Output the (X, Y) coordinate of the center of the cell containing the given text.  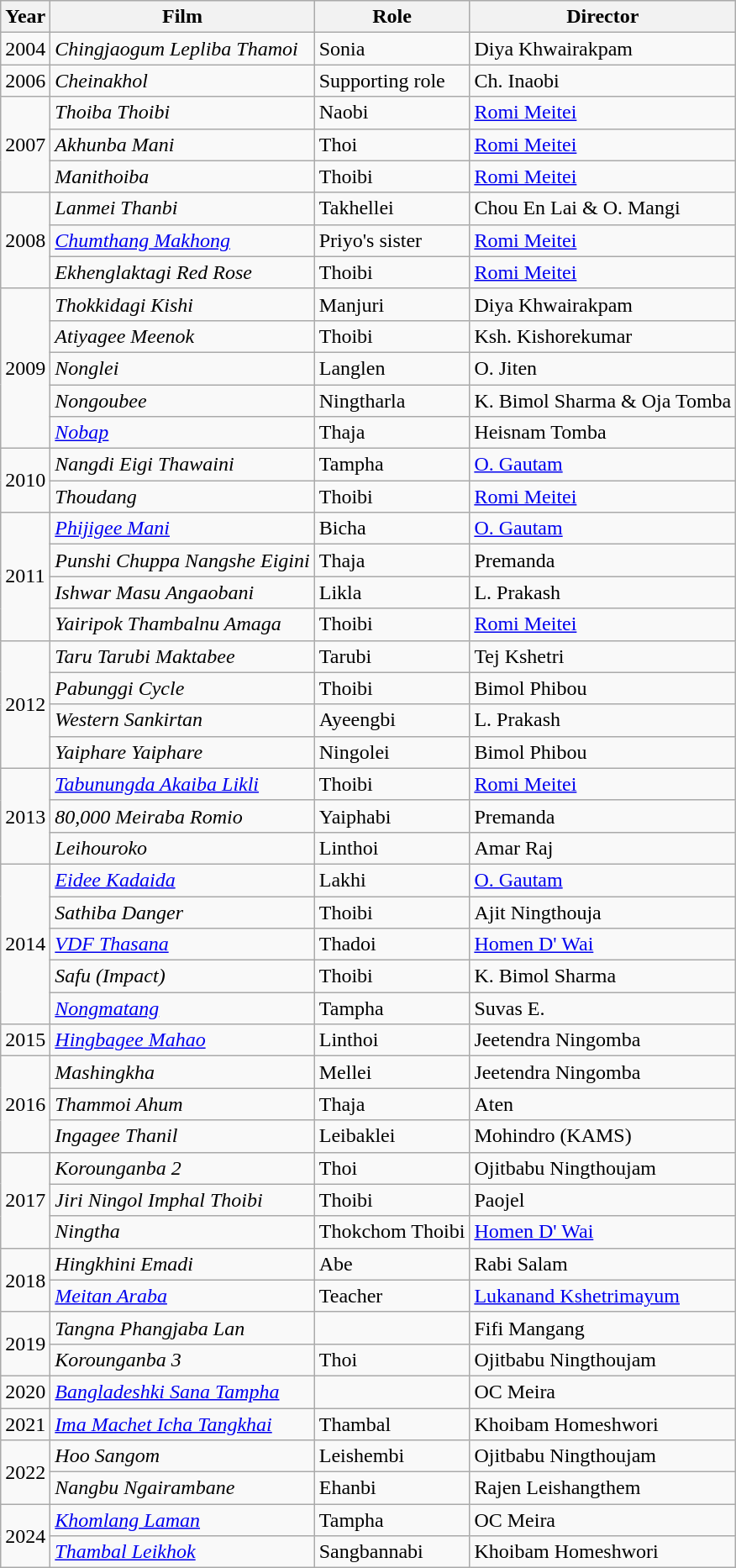
2012 (25, 704)
Thambal (392, 1424)
Western Sankirtan (182, 720)
Ningtharla (392, 401)
Hingkhini Emadi (182, 1264)
Teacher (392, 1296)
Hoo Sangom (182, 1456)
Lakhi (392, 880)
Tangna Phangjaba Lan (182, 1328)
Chingjaogum Lepliba Thamoi (182, 49)
Mellei (392, 1072)
Thokkidagi Kishi (182, 304)
Likla (392, 592)
Leihouroko (182, 848)
Ningolei (392, 752)
Thammoi Ahum (182, 1104)
Ningtha (182, 1232)
Thadoi (392, 944)
2017 (25, 1200)
Sangbannabi (392, 1552)
Director (603, 17)
2008 (25, 240)
Yaiphare Yaiphare (182, 752)
Thambal Leikhok (182, 1552)
2019 (25, 1344)
Ajit Ningthouja (603, 912)
Khomlang Laman (182, 1520)
Bangladeshki Sana Tampha (182, 1392)
Fifi Mangang (603, 1328)
2016 (25, 1104)
Rabi Salam (603, 1264)
Sonia (392, 49)
Manithoiba (182, 176)
Nongmatang (182, 1008)
Amar Raj (603, 848)
Nangbu Ngairambane (182, 1488)
Cheinakhol (182, 81)
2021 (25, 1424)
Bicha (392, 529)
Film (182, 17)
Manjuri (392, 304)
2004 (25, 49)
2020 (25, 1392)
Meitan Araba (182, 1296)
Phijigee Mani (182, 529)
Ksh. Kishorekumar (603, 336)
K. Bimol Sharma & Oja Tomba (603, 401)
VDF Thasana (182, 944)
2024 (25, 1536)
2022 (25, 1472)
Sathiba Danger (182, 912)
Supporting role (392, 81)
Korounganba 3 (182, 1360)
Hingbagee Mahao (182, 1040)
80,000 Meiraba Romio (182, 816)
Punshi Chuppa Nangshe Eigini (182, 560)
2010 (25, 481)
Pabunggi Cycle (182, 688)
Priyo's sister (392, 240)
Leibaklei (392, 1136)
Langlen (392, 368)
Leishembi (392, 1456)
Thoiba Thoibi (182, 113)
Jiri Ningol Imphal Thoibi (182, 1200)
Aten (603, 1104)
Eidee Kadaida (182, 880)
Ima Machet Icha Tangkhai (182, 1424)
Lukanand Kshetrimayum (603, 1296)
Chumthang Makhong (182, 240)
Year (25, 17)
2014 (25, 944)
Taru Tarubi Maktabee (182, 656)
2015 (25, 1040)
2011 (25, 576)
Paojel (603, 1200)
2007 (25, 145)
Akhunba Mani (182, 145)
Thokchom Thoibi (392, 1232)
2009 (25, 368)
Suvas E. (603, 1008)
Ekhenglaktagi Red Rose (182, 272)
K. Bimol Sharma (603, 976)
2013 (25, 816)
Role (392, 17)
Thoudang (182, 497)
Takhellei (392, 208)
2018 (25, 1280)
Tarubi (392, 656)
Lanmei Thanbi (182, 208)
O. Jiten (603, 368)
Abe (392, 1264)
Nobap (182, 433)
Ayeengbi (392, 720)
Naobi (392, 113)
2006 (25, 81)
Ch. Inaobi (603, 81)
Nongoubee (182, 401)
Nangdi Eigi Thawaini (182, 465)
Tej Kshetri (603, 656)
Ishwar Masu Angaobani (182, 592)
Rajen Leishangthem (603, 1488)
Yairipok Thambalnu Amaga (182, 624)
Korounganba 2 (182, 1168)
Safu (Impact) (182, 976)
Chou En Lai & O. Mangi (603, 208)
Tabunungda Akaiba Likli (182, 784)
Yaiphabi (392, 816)
Nonglei (182, 368)
Mashingkha (182, 1072)
Heisnam Tomba (603, 433)
Ingagee Thanil (182, 1136)
Ehanbi (392, 1488)
Mohindro (KAMS) (603, 1136)
Atiyagee Meenok (182, 336)
